Pinpoint the cell where the given text exists, returning its (X, Y) midpoint coordinate. 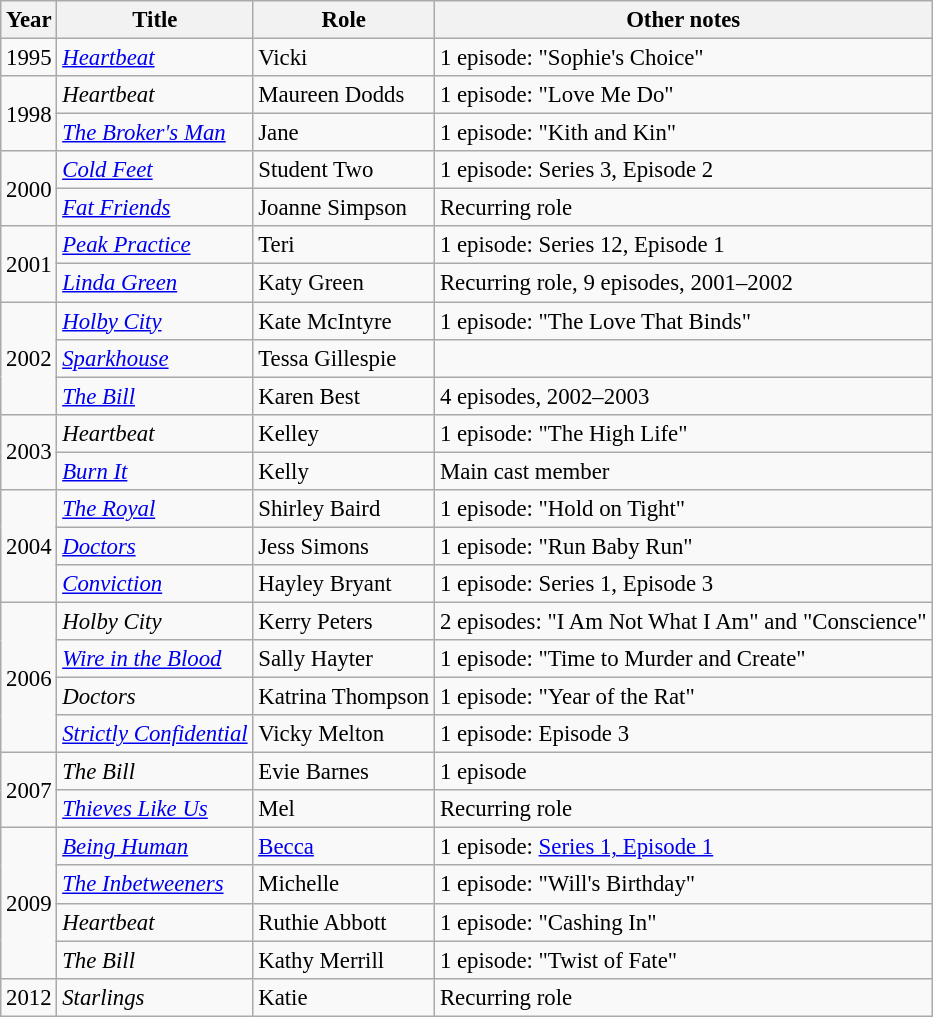
1998 (29, 114)
Conviction (155, 584)
Jane (344, 133)
1 episode: Episode 3 (684, 734)
2003 (29, 452)
Year (29, 20)
Tessa Gillespie (344, 358)
Thieves Like Us (155, 809)
Kathy Merrill (344, 960)
1 episode: "Love Me Do" (684, 95)
Mel (344, 809)
Becca (344, 847)
The Broker's Man (155, 133)
4 episodes, 2002–2003 (684, 396)
Jess Simons (344, 546)
1 episode: "Twist of Fate" (684, 960)
1 episode (684, 772)
1 episode: "Cashing In" (684, 922)
2001 (29, 264)
Wire in the Blood (155, 659)
Katrina Thompson (344, 697)
Hayley Bryant (344, 584)
The Inbetweeners (155, 885)
1 episode: Series 3, Episode 2 (684, 170)
Kelley (344, 433)
Katie (344, 997)
2007 (29, 790)
Ruthie Abbott (344, 922)
Role (344, 20)
Kelly (344, 471)
2006 (29, 677)
1995 (29, 58)
1 episode: Series 1, Episode 1 (684, 847)
Main cast member (684, 471)
2 episodes: "I Am Not What I Am" and "Conscience" (684, 621)
Vicky Melton (344, 734)
Katy Green (344, 283)
1 episode: "Run Baby Run" (684, 546)
Sally Hayter (344, 659)
1 episode: "Sophie's Choice" (684, 58)
2012 (29, 997)
Karen Best (344, 396)
1 episode: Series 12, Episode 1 (684, 245)
Michelle (344, 885)
1 episode: Series 1, Episode 3 (684, 584)
Student Two (344, 170)
Fat Friends (155, 208)
Starlings (155, 997)
Other notes (684, 20)
1 episode: "Hold on Tight" (684, 509)
Vicki (344, 58)
Teri (344, 245)
Linda Green (155, 283)
Joanne Simpson (344, 208)
Sparkhouse (155, 358)
Kate McIntyre (344, 321)
Shirley Baird (344, 509)
2002 (29, 358)
Kerry Peters (344, 621)
2009 (29, 903)
Cold Feet (155, 170)
Evie Barnes (344, 772)
1 episode: "Kith and Kin" (684, 133)
Strictly Confidential (155, 734)
2004 (29, 546)
Burn It (155, 471)
1 episode: "Will's Birthday" (684, 885)
2000 (29, 188)
1 episode: "The Love That Binds" (684, 321)
1 episode: "The High Life" (684, 433)
Title (155, 20)
Recurring role, 9 episodes, 2001–2002 (684, 283)
The Royal (155, 509)
1 episode: "Year of the Rat" (684, 697)
Peak Practice (155, 245)
1 episode: "Time to Murder and Create" (684, 659)
Maureen Dodds (344, 95)
Being Human (155, 847)
